Extract the [x, y] coordinate from the center of the cell holding the provided text.  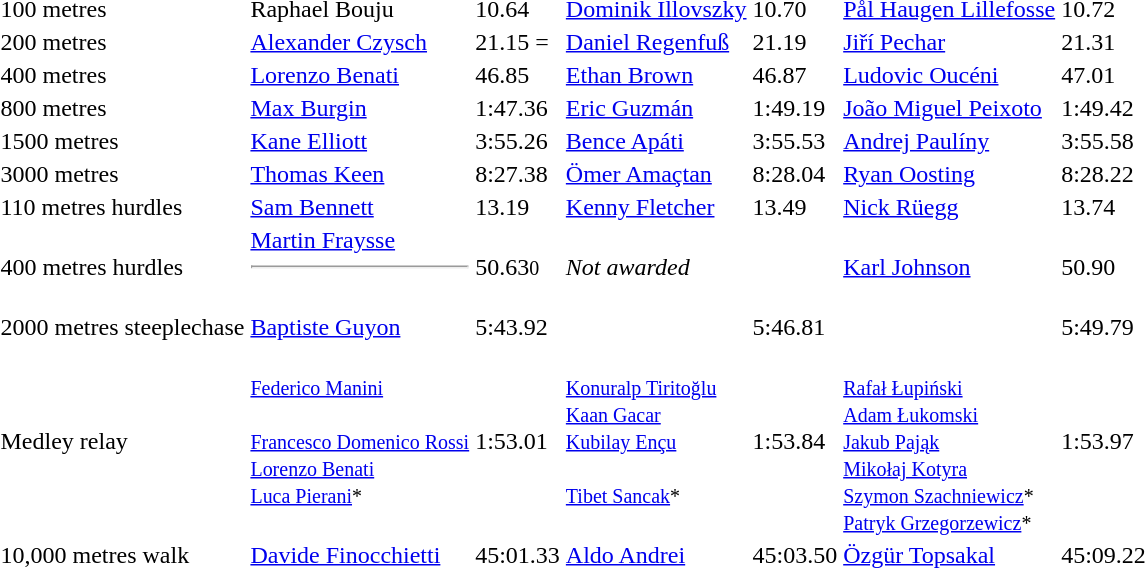
Thomas Keen [360, 174]
1:47.36 [518, 108]
8:27.38 [518, 174]
Jiří Pechar [950, 42]
46.85 [518, 75]
13.19 [518, 207]
Rafał ŁupińskiAdam ŁukomskiJakub PająkMikołaj KotyraSzymon Szachniewicz*Patryk Grzegorzewicz* [950, 441]
Not awarded [701, 267]
Ethan Brown [656, 75]
Andrej Paulíny [950, 141]
Konuralp TiritoğluKaan GacarKubilay EnçuTibet Sancak* [656, 441]
3:55.26 [518, 141]
Bence Apáti [656, 141]
46.87 [795, 75]
Martin Fraysse [360, 267]
Eric Guzmán [656, 108]
Max Burgin [360, 108]
21.15 = [518, 42]
Daniel Regenfuß [656, 42]
Ömer Amaçtan [656, 174]
21.19 [795, 42]
1:53.84 [795, 441]
João Miguel Peixoto [950, 108]
Sam Bennett [360, 207]
Kane Elliott [360, 141]
1:49.19 [795, 108]
5:46.81 [795, 327]
50.630 [518, 267]
1:53.01 [518, 441]
Alexander Czysch [360, 42]
Ludovic Oucéni [950, 75]
13.49 [795, 207]
3:55.53 [795, 141]
Ryan Oosting [950, 174]
8:28.04 [795, 174]
5:43.92 [518, 327]
Nick Rüegg [950, 207]
Lorenzo Benati [360, 75]
Federico ManiniFrancesco Domenico RossiLorenzo BenatiLuca Pierani* [360, 441]
Baptiste Guyon [360, 327]
Karl Johnson [950, 267]
Kenny Fletcher [656, 207]
